Output the [x, y] coordinate of the center of the cell containing the given text.  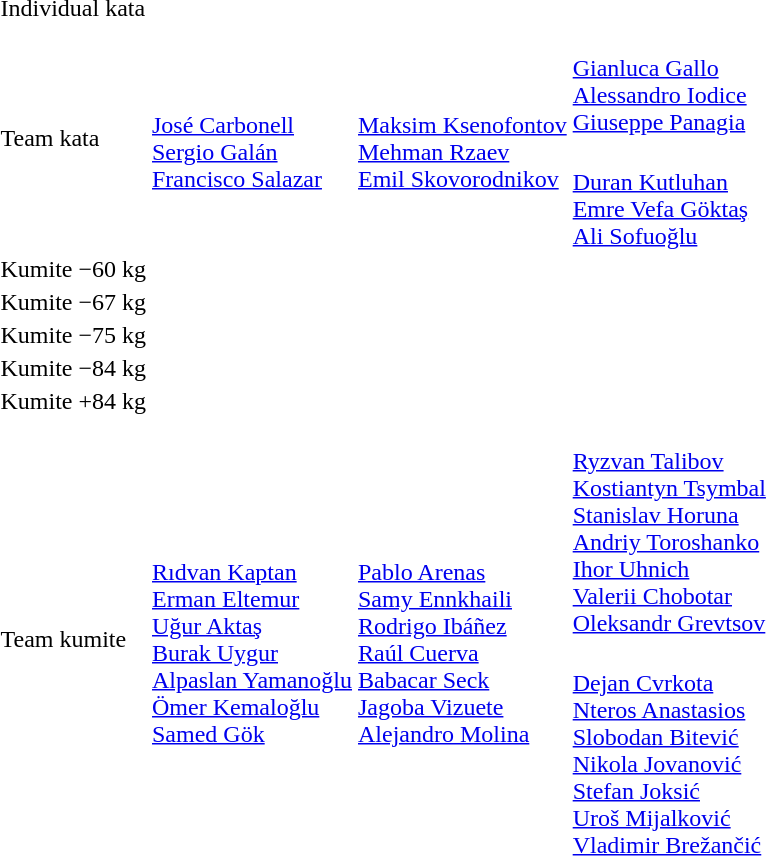
Maksim KsenofontovMehman RzaevEmil Skovorodnikov [463, 138]
José CarbonellSergio GalánFrancisco Salazar [252, 138]
